Detect which cell encompasses the target text, then output its (x, y) center coordinate. 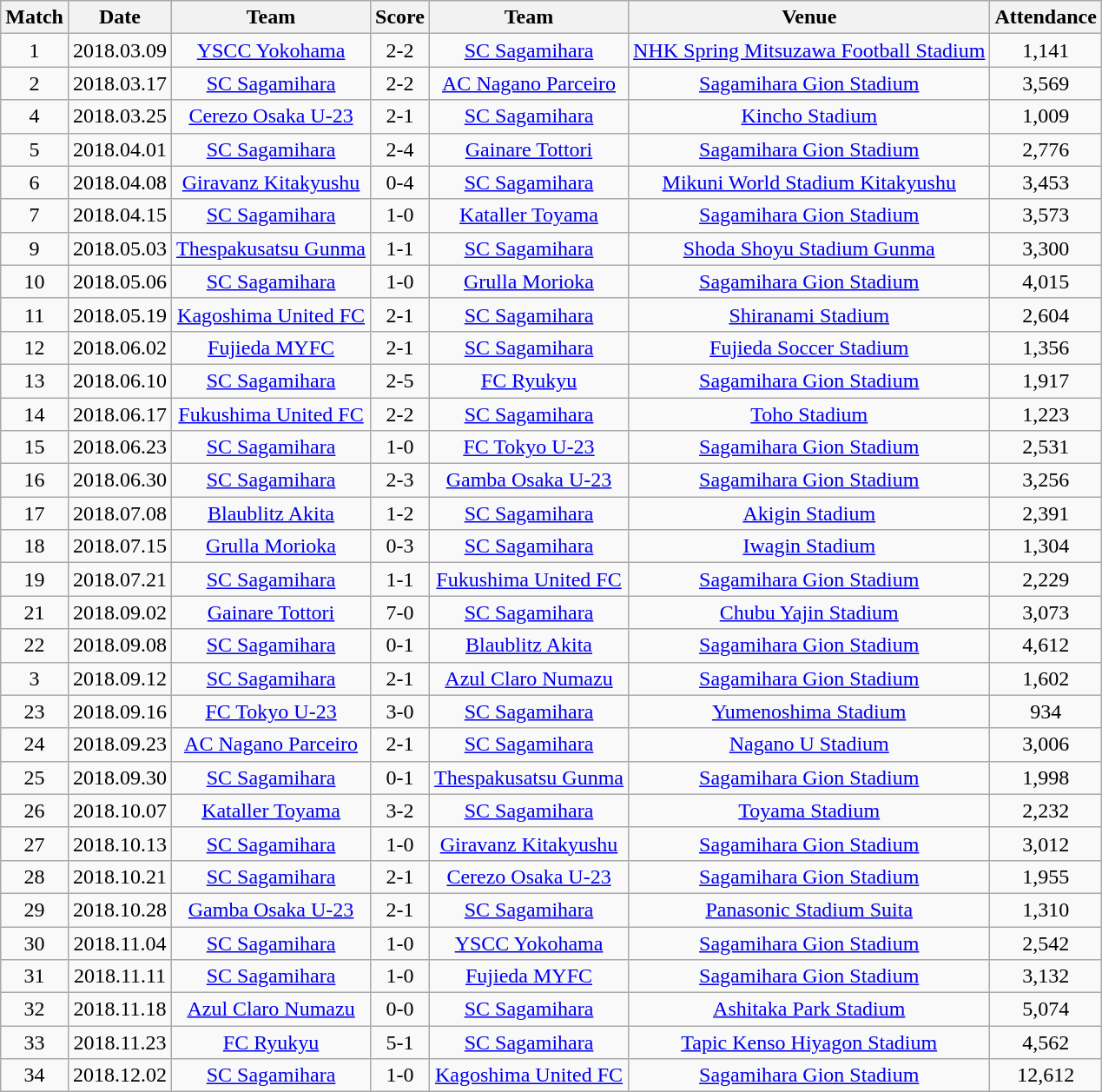
2018.10.21 (120, 877)
2018.05.19 (120, 314)
Chubu Yajin Stadium (809, 612)
30 (35, 943)
3,573 (1046, 215)
0-4 (400, 182)
0-3 (400, 546)
Date (120, 17)
1,917 (1046, 381)
2,232 (1046, 811)
Mikuni World Stadium Kitakyushu (809, 182)
4 (35, 116)
2018.04.01 (120, 149)
934 (1046, 711)
2018.12.02 (120, 1075)
2 (35, 83)
1,310 (1046, 910)
2-5 (400, 381)
1,304 (1046, 546)
12 (35, 347)
15 (35, 447)
2,776 (1046, 149)
3,300 (1046, 248)
NHK Spring Mitsuzawa Football Stadium (809, 50)
4,015 (1046, 281)
33 (35, 1042)
2018.09.08 (120, 645)
Iwagin Stadium (809, 546)
3,006 (1046, 745)
Yumenoshima Stadium (809, 711)
Score (400, 17)
6 (35, 182)
3-2 (400, 811)
5-1 (400, 1042)
16 (35, 480)
31 (35, 976)
2018.05.03 (120, 248)
34 (35, 1075)
2018.06.17 (120, 414)
1,223 (1046, 414)
1,998 (1046, 778)
3,012 (1046, 844)
5 (35, 149)
5,074 (1046, 1009)
2018.09.16 (120, 711)
2018.03.09 (120, 50)
2-4 (400, 149)
Kincho Stadium (809, 116)
2018.09.02 (120, 612)
Toho Stadium (809, 414)
2,229 (1046, 579)
25 (35, 778)
2,604 (1046, 314)
1,356 (1046, 347)
1,602 (1046, 678)
1,141 (1046, 50)
27 (35, 844)
21 (35, 612)
2018.03.25 (120, 116)
2018.07.08 (120, 513)
24 (35, 745)
2018.10.28 (120, 910)
3,453 (1046, 182)
Shoda Shoyu Stadium Gunma (809, 248)
26 (35, 811)
Akigin Stadium (809, 513)
4,612 (1046, 645)
Attendance (1046, 17)
23 (35, 711)
2018.03.17 (120, 83)
17 (35, 513)
2018.06.02 (120, 347)
3,073 (1046, 612)
2018.07.21 (120, 579)
7-0 (400, 612)
Panasonic Stadium Suita (809, 910)
1,009 (1046, 116)
3,569 (1046, 83)
10 (35, 281)
19 (35, 579)
2018.10.13 (120, 844)
2018.10.07 (120, 811)
1,955 (1046, 877)
2018.11.04 (120, 943)
3 (35, 678)
Nagano U Stadium (809, 745)
7 (35, 215)
2018.05.06 (120, 281)
Fujieda Soccer Stadium (809, 347)
2018.04.08 (120, 182)
18 (35, 546)
22 (35, 645)
9 (35, 248)
3,256 (1046, 480)
11 (35, 314)
2018.11.11 (120, 976)
2018.06.30 (120, 480)
29 (35, 910)
1 (35, 50)
1-2 (400, 513)
2,531 (1046, 447)
3-0 (400, 711)
Shiranami Stadium (809, 314)
32 (35, 1009)
Tapic Kenso Hiyagon Stadium (809, 1042)
3,132 (1046, 976)
0-0 (400, 1009)
2018.09.23 (120, 745)
12,612 (1046, 1075)
2018.06.23 (120, 447)
2018.06.10 (120, 381)
4,562 (1046, 1042)
2018.09.30 (120, 778)
Venue (809, 17)
2-3 (400, 480)
2018.07.15 (120, 546)
13 (35, 381)
2018.09.12 (120, 678)
Match (35, 17)
Toyama Stadium (809, 811)
2018.11.23 (120, 1042)
2,391 (1046, 513)
2018.04.15 (120, 215)
2,542 (1046, 943)
28 (35, 877)
Ashitaka Park Stadium (809, 1009)
14 (35, 414)
2018.11.18 (120, 1009)
